Return the (x, y) coordinate for the center point of the cell that contains the specified text.  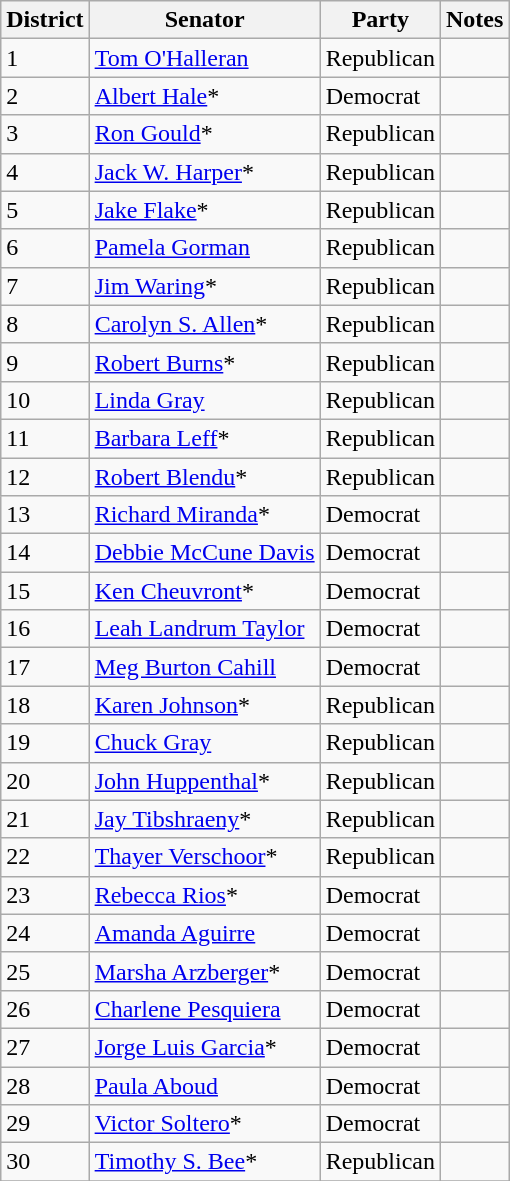
23 (45, 895)
Tom O'Halleran (204, 58)
12 (45, 477)
Jay Tibshraeny* (204, 819)
Debbie McCune Davis (204, 553)
26 (45, 1009)
21 (45, 819)
Chuck Gray (204, 743)
District (45, 20)
Amanda Aguirre (204, 933)
28 (45, 1085)
Richard Miranda* (204, 515)
13 (45, 515)
Jim Waring* (204, 286)
Jake Flake* (204, 210)
6 (45, 248)
22 (45, 857)
Paula Aboud (204, 1085)
Notes (475, 20)
3 (45, 134)
Albert Hale* (204, 96)
15 (45, 591)
Rebecca Rios* (204, 895)
Senator (204, 20)
17 (45, 667)
24 (45, 933)
20 (45, 781)
Linda Gray (204, 400)
4 (45, 172)
Barbara Leff* (204, 438)
Charlene Pesquiera (204, 1009)
Jack W. Harper* (204, 172)
Marsha Arzberger* (204, 971)
10 (45, 400)
Meg Burton Cahill (204, 667)
Carolyn S. Allen* (204, 324)
14 (45, 553)
9 (45, 362)
Party (380, 20)
Karen Johnson* (204, 705)
16 (45, 629)
7 (45, 286)
27 (45, 1047)
11 (45, 438)
29 (45, 1124)
1 (45, 58)
Leah Landrum Taylor (204, 629)
18 (45, 705)
Jorge Luis Garcia* (204, 1047)
5 (45, 210)
Ken Cheuvront* (204, 591)
2 (45, 96)
Victor Soltero* (204, 1124)
Pamela Gorman (204, 248)
Robert Burns* (204, 362)
Timothy S. Bee* (204, 1162)
Thayer Verschoor* (204, 857)
Ron Gould* (204, 134)
John Huppenthal* (204, 781)
Robert Blendu* (204, 477)
19 (45, 743)
8 (45, 324)
25 (45, 971)
30 (45, 1162)
